For the text-containing cell, return its midpoint in (x, y) coordinate format. 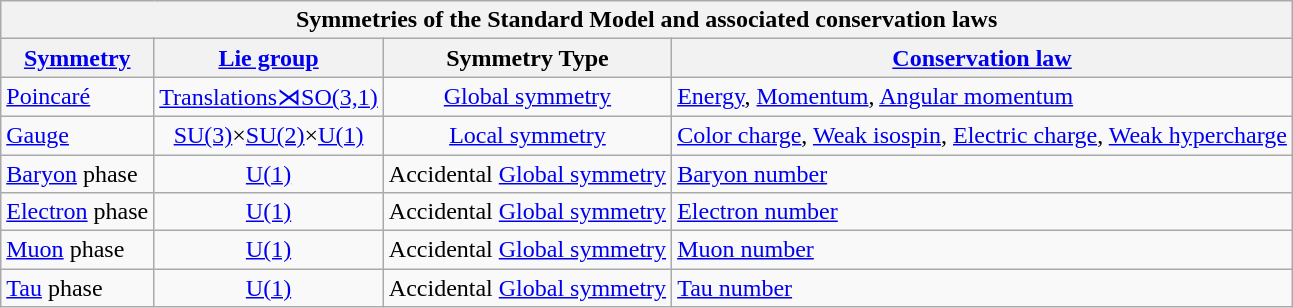
Electron number (982, 212)
Muon phase (78, 250)
Muon number (982, 250)
Global symmetry (527, 97)
Poincaré (78, 97)
Symmetry Type (527, 58)
Tau number (982, 288)
Symmetry (78, 58)
Color charge, Weak isospin, Electric charge, Weak hypercharge (982, 135)
Local symmetry (527, 135)
Translations⋊SO(3,1) (269, 97)
Energy, Momentum, Angular momentum (982, 97)
Conservation law (982, 58)
Baryon number (982, 173)
Baryon phase (78, 173)
Gauge (78, 135)
Symmetries of the Standard Model and associated conservation laws (647, 20)
SU(3)×SU(2)×U(1) (269, 135)
Lie group (269, 58)
Tau phase (78, 288)
Electron phase (78, 212)
